Return (X, Y) of the center of cell containing provided text 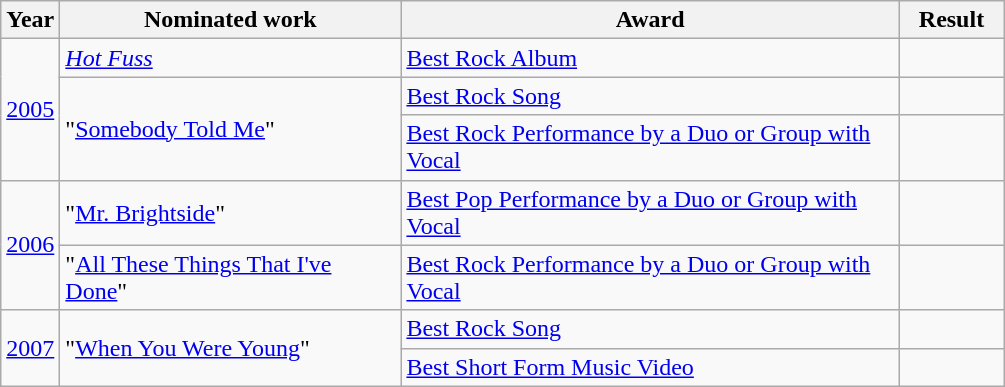
Best Pop Performance by a Duo or Group with Vocal (650, 212)
Best Rock Album (650, 58)
Best Short Form Music Video (650, 367)
Result (951, 20)
2006 (30, 245)
2007 (30, 348)
"When You Were Young" (230, 348)
Year (30, 20)
"All These Things That I've Done" (230, 278)
"Somebody Told Me" (230, 128)
Nominated work (230, 20)
"Mr. Brightside" (230, 212)
Hot Fuss (230, 58)
2005 (30, 110)
Award (650, 20)
